Locate the cell with the specified text and output its [X, Y] center coordinate. 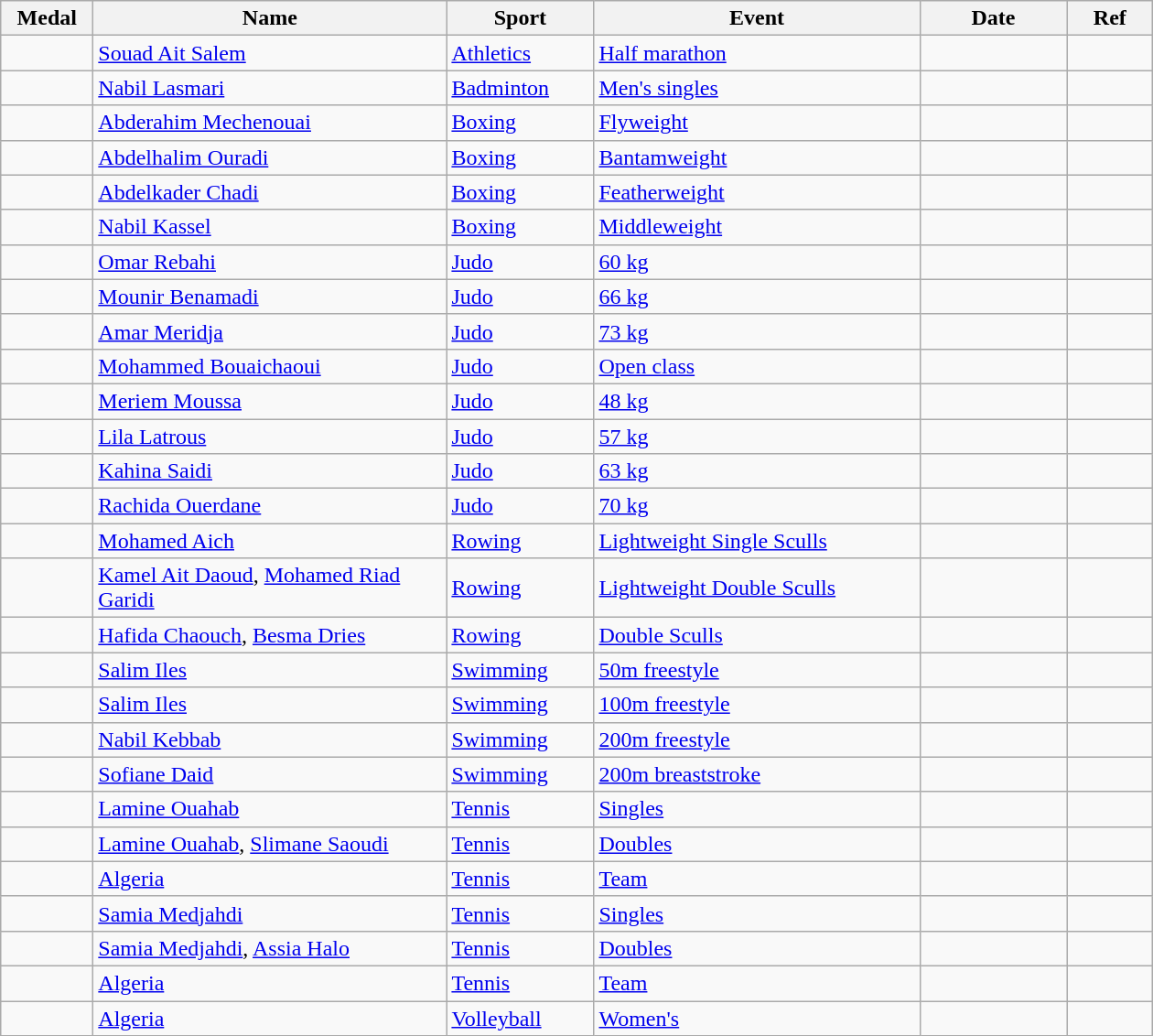
Lamine Ouahab, Slimane Saoudi [270, 844]
Bantamweight [757, 157]
Souad Ait Salem [270, 53]
Name [270, 18]
200m breaststroke [757, 774]
Sofiane Daid [270, 774]
Sport [520, 18]
73 kg [757, 331]
Men's singles [757, 88]
Middleweight [757, 227]
Lamine Ouahab [270, 809]
Volleyball [520, 1019]
Samia Medjahdi, Assia Halo [270, 948]
48 kg [757, 401]
66 kg [757, 297]
Lightweight Double Sculls [757, 588]
Kahina Saidi [270, 471]
Double Sculls [757, 635]
Abdelkader Chadi [270, 192]
Kamel Ait Daoud, Mohamed Riad Garidi [270, 588]
Ref [1110, 18]
Hafida Chaouch, Besma Dries [270, 635]
Amar Meridja [270, 331]
Lila Latrous [270, 437]
63 kg [757, 471]
Samia Medjahdi [270, 913]
Nabil Kassel [270, 227]
Abdelhalim Ouradi [270, 157]
Open class [757, 366]
Badminton [520, 88]
Rachida Ouerdane [270, 506]
Mohamed Aich [270, 541]
Athletics [520, 53]
60 kg [757, 262]
Lightweight Single Sculls [757, 541]
100m freestyle [757, 705]
Nabil Lasmari [270, 88]
Women's [757, 1019]
Omar Rebahi [270, 262]
70 kg [757, 506]
Half marathon [757, 53]
Date [994, 18]
200m freestyle [757, 739]
Featherweight [757, 192]
Meriem Moussa [270, 401]
Mohammed Bouaichaoui [270, 366]
Abderahim Mechenouai [270, 123]
Event [757, 18]
Nabil Kebbab [270, 739]
Medal [48, 18]
Flyweight [757, 123]
Mounir Benamadi [270, 297]
57 kg [757, 437]
50m freestyle [757, 670]
